Return (X, Y) of the center of cell containing provided text 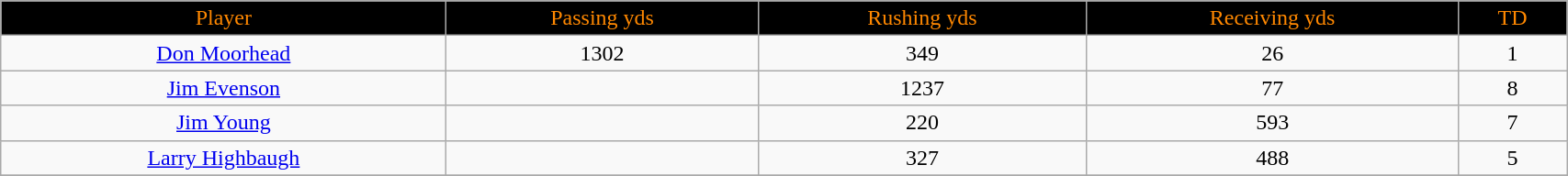
Larry Highbaugh (224, 158)
26 (1273, 53)
Don Moorhead (224, 53)
5 (1513, 158)
349 (922, 53)
Player (224, 18)
1237 (922, 88)
Rushing yds (922, 18)
77 (1273, 88)
220 (922, 123)
593 (1273, 123)
Jim Young (224, 123)
8 (1513, 88)
Passing yds (603, 18)
327 (922, 158)
1302 (603, 53)
7 (1513, 123)
TD (1513, 18)
1 (1513, 53)
Jim Evenson (224, 88)
Receiving yds (1273, 18)
488 (1273, 158)
